Return the (x, y) coordinate for the center point of the cell that contains the specified text.  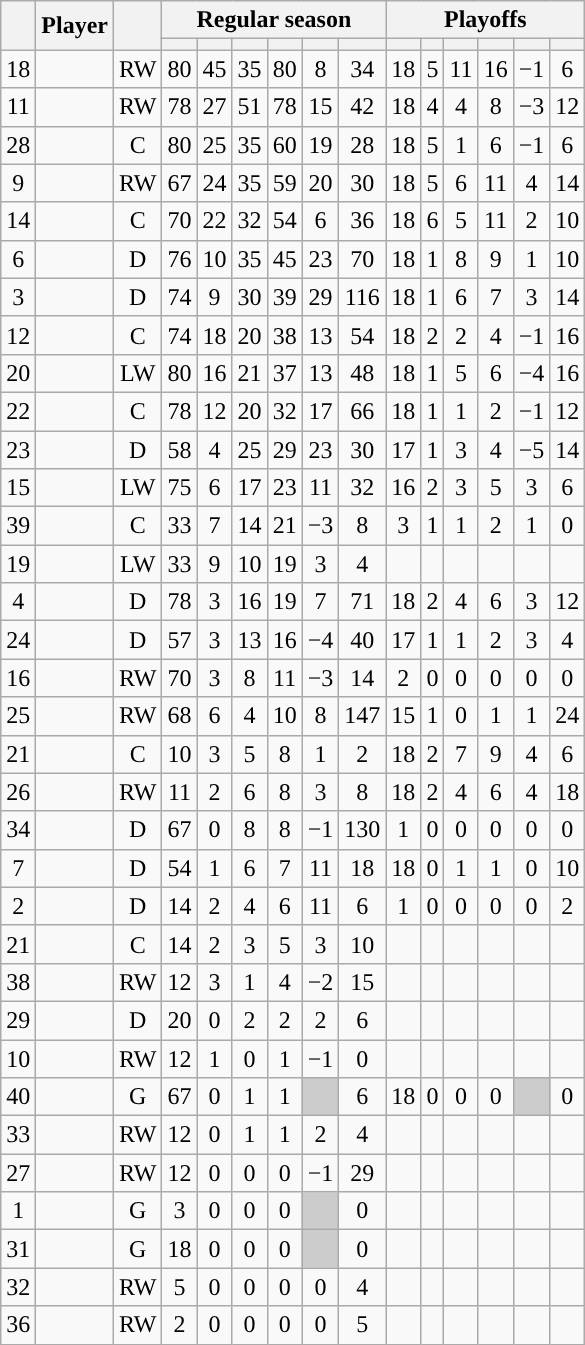
42 (362, 107)
130 (362, 830)
58 (180, 449)
71 (362, 602)
116 (362, 297)
147 (362, 716)
48 (362, 373)
76 (180, 259)
Playoffs (486, 20)
26 (18, 792)
75 (180, 488)
57 (180, 640)
−5 (532, 449)
68 (180, 716)
51 (250, 107)
Player (75, 26)
66 (362, 411)
59 (284, 183)
Regular season (274, 20)
−2 (320, 982)
60 (284, 145)
37 (284, 373)
31 (18, 1249)
